Extract the (X, Y) coordinate from the center of the cell holding the provided text.  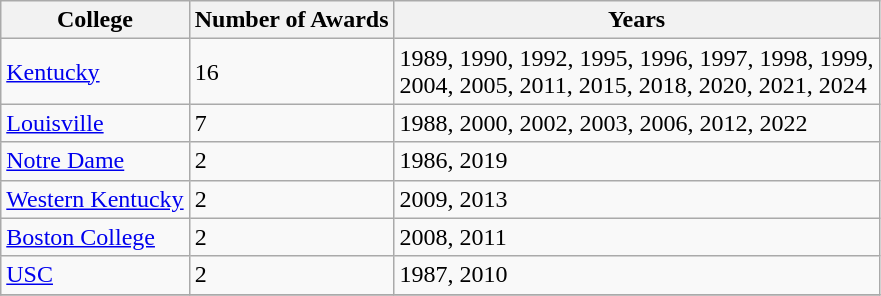
Number of Awards (292, 20)
Western Kentucky (95, 199)
1988, 2000, 2002, 2003, 2006, 2012, 2022 (636, 123)
Louisville (95, 123)
2009, 2013 (636, 199)
2008, 2011 (636, 237)
Kentucky (95, 72)
16 (292, 72)
College (95, 20)
1986, 2019 (636, 161)
USC (95, 275)
Boston College (95, 237)
1989, 1990, 1992, 1995, 1996, 1997, 1998, 1999, 2004, 2005, 2011, 2015, 2018, 2020, 2021, 2024 (636, 72)
1987, 2010 (636, 275)
Notre Dame (95, 161)
Years (636, 20)
7 (292, 123)
